Capture the cell that displays the provided text and extract its [X, Y] central coordinate. 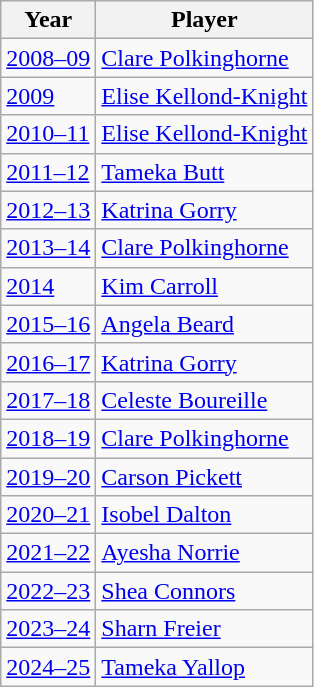
Tameka Butt [204, 172]
2012–13 [48, 210]
Sharn Freier [204, 629]
2021–22 [48, 553]
Ayesha Norrie [204, 553]
2014 [48, 286]
2023–24 [48, 629]
Tameka Yallop [204, 667]
2024–25 [48, 667]
Year [48, 20]
Celeste Boureille [204, 400]
2019–20 [48, 477]
Isobel Dalton [204, 515]
Angela Beard [204, 324]
2015–16 [48, 324]
2016–17 [48, 362]
2010–11 [48, 134]
Carson Pickett [204, 477]
2020–21 [48, 515]
2011–12 [48, 172]
Kim Carroll [204, 286]
2022–23 [48, 591]
Player [204, 20]
2009 [48, 96]
2008–09 [48, 58]
2013–14 [48, 248]
2018–19 [48, 438]
2017–18 [48, 400]
Shea Connors [204, 591]
